Search for the cell housing the specified text and yield its [X, Y] center coordinate. 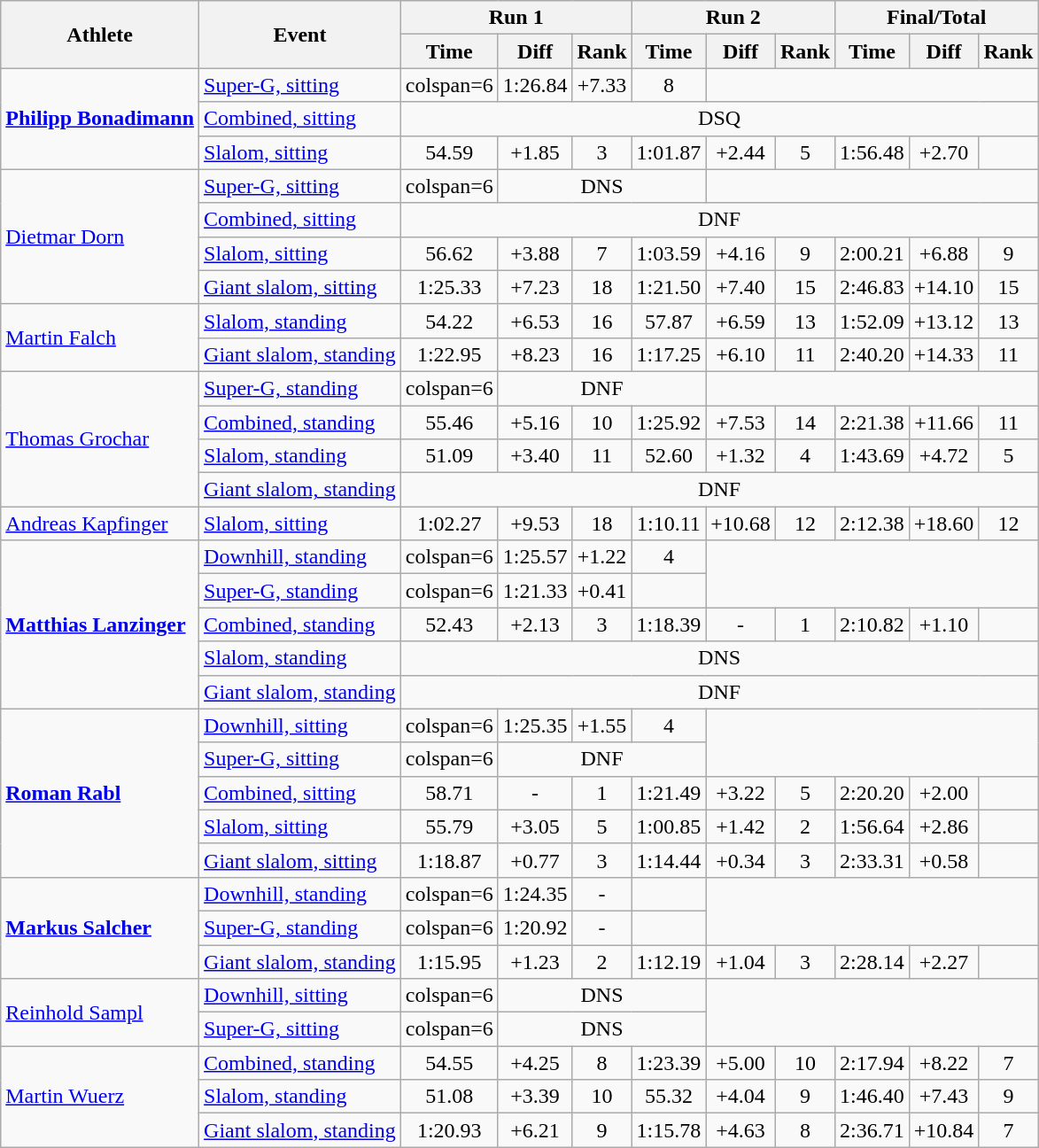
Thomas Grochar [100, 438]
+10.84 [944, 1130]
+18.60 [944, 524]
2:17.94 [872, 1063]
Roman Rabl [100, 793]
1:02.27 [449, 524]
Event [300, 35]
54.55 [449, 1063]
56.62 [449, 253]
Martin Falch [100, 337]
1:18.39 [669, 624]
1:21.49 [669, 793]
Dietmar Dorn [100, 237]
Markus Salcher [100, 927]
+8.23 [535, 354]
+7.53 [740, 423]
1:15.95 [449, 961]
1:17.25 [669, 354]
2:33.31 [872, 860]
1:23.39 [669, 1063]
+3.88 [535, 253]
+2.27 [944, 961]
1:20.92 [535, 927]
+10.68 [740, 524]
+11.66 [944, 423]
Philipp Bonadimann [100, 119]
55.32 [669, 1097]
Run 2 [733, 18]
1:26.84 [535, 85]
+1.42 [740, 826]
+0.58 [944, 860]
+1.32 [740, 456]
1:25.33 [449, 287]
1:21.50 [669, 287]
1:43.69 [872, 456]
+14.10 [944, 287]
1:22.95 [449, 354]
+4.16 [740, 253]
2:40.20 [872, 354]
1:18.87 [449, 860]
+2.70 [944, 152]
+5.16 [535, 423]
2:28.14 [872, 961]
+4.63 [740, 1130]
58.71 [449, 793]
2:46.83 [872, 287]
1:21.33 [535, 591]
+9.53 [535, 524]
+3.05 [535, 826]
Run 1 [516, 18]
55.46 [449, 423]
+3.22 [740, 793]
+1.23 [535, 961]
+2.86 [944, 826]
51.09 [449, 456]
1:52.09 [872, 321]
52.43 [449, 624]
1:01.87 [669, 152]
+0.34 [740, 860]
Andreas Kapfinger [100, 524]
1:56.48 [872, 152]
1:12.19 [669, 961]
+2.00 [944, 793]
+13.12 [944, 321]
+4.25 [535, 1063]
+1.22 [602, 557]
2:21.38 [872, 423]
+4.04 [740, 1097]
Matthias Lanzinger [100, 624]
+1.55 [602, 725]
Athlete [100, 35]
2:00.21 [872, 253]
55.79 [449, 826]
1:25.92 [669, 423]
1:25.35 [535, 725]
2:36.71 [872, 1130]
+0.41 [602, 591]
+0.77 [535, 860]
+5.00 [740, 1063]
+6.10 [740, 354]
+6.59 [740, 321]
+2.13 [535, 624]
1:46.40 [872, 1097]
+6.88 [944, 253]
54.59 [449, 152]
1:24.35 [535, 894]
1:10.11 [669, 524]
+6.21 [535, 1130]
57.87 [669, 321]
+7.33 [602, 85]
Martin Wuerz [100, 1097]
+8.22 [944, 1063]
+1.10 [944, 624]
DSQ [719, 119]
1:14.44 [669, 860]
+6.53 [535, 321]
+3.39 [535, 1097]
1:56.64 [872, 826]
+1.04 [740, 961]
+4.72 [944, 456]
52.60 [669, 456]
2:20.20 [872, 793]
1:20.93 [449, 1130]
Reinhold Sampl [100, 1012]
1:00.85 [669, 826]
51.08 [449, 1097]
2:10.82 [872, 624]
54.22 [449, 321]
1:15.78 [669, 1130]
14 [804, 423]
+7.43 [944, 1097]
+1.85 [535, 152]
Final/Total [937, 18]
+7.23 [535, 287]
+7.40 [740, 287]
2:12.38 [872, 524]
+3.40 [535, 456]
+2.44 [740, 152]
1:25.57 [535, 557]
1:03.59 [669, 253]
+14.33 [944, 354]
